Capture the cell that displays the provided text and extract its [X, Y] central coordinate. 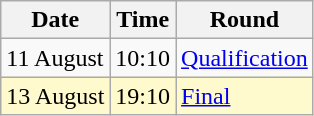
19:10 [143, 96]
Round [245, 20]
Time [143, 20]
11 August [56, 58]
Qualification [245, 58]
13 August [56, 96]
Final [245, 96]
10:10 [143, 58]
Date [56, 20]
